Extract the (x, y) coordinate from the center of the cell holding the provided text.  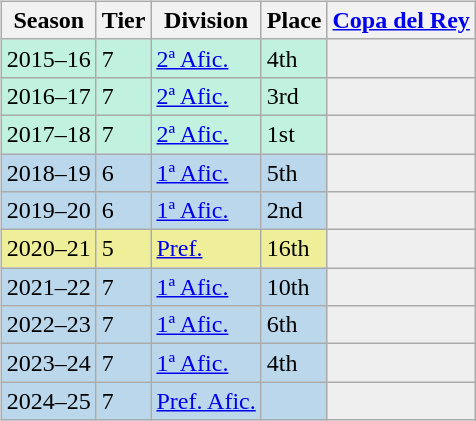
2nd (294, 211)
2016–17 (48, 96)
16th (294, 249)
5th (294, 173)
2015–16 (48, 58)
Place (294, 20)
2018–19 (48, 173)
10th (294, 287)
Copa del Rey (401, 20)
2022–23 (48, 325)
2019–20 (48, 211)
2021–22 (48, 287)
2023–24 (48, 363)
3rd (294, 96)
6th (294, 325)
2024–25 (48, 401)
Season (48, 20)
Pref. Afic. (206, 401)
Pref. (206, 249)
1st (294, 134)
2020–21 (48, 249)
Tier (124, 20)
5 (124, 249)
2017–18 (48, 134)
Division (206, 20)
